For the text-containing cell, return its midpoint in (X, Y) coordinate format. 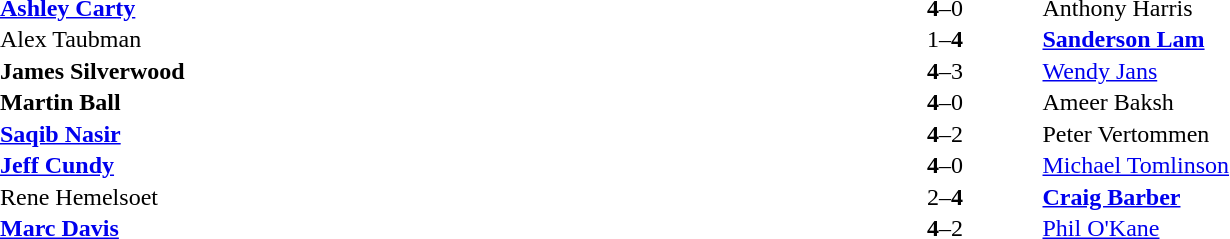
2–4 (944, 197)
4–3 (944, 71)
1–4 (944, 39)
4–2 (944, 134)
